Identify which cell holds the provided text, then report its [x, y] central coordinate. 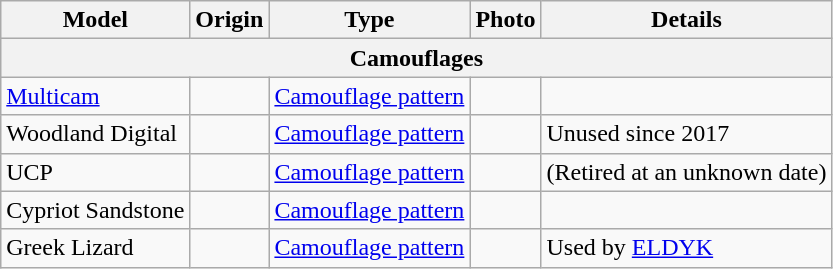
Photo [506, 20]
Unused since 2017 [686, 134]
Used by ELDYK [686, 248]
Woodland Digital [96, 134]
Camouflages [416, 58]
Greek Lizard [96, 248]
(Retired at an unknown date) [686, 172]
Multicam [96, 96]
Type [370, 20]
Model [96, 20]
Details [686, 20]
Origin [230, 20]
UCP [96, 172]
Cypriot Sandstone [96, 210]
